From the cell containing the given text, extract its center point as [X, Y] coordinate. 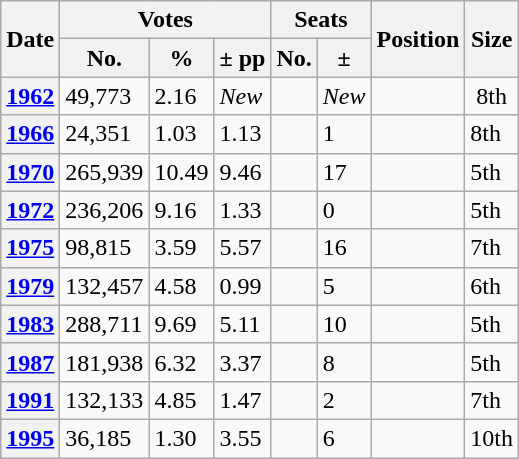
Position [418, 39]
1.33 [242, 210]
6 [344, 438]
1.30 [182, 438]
1995 [30, 438]
1.47 [242, 400]
10th [492, 438]
36,185 [104, 438]
6th [492, 286]
24,351 [104, 134]
5 [344, 286]
% [182, 58]
288,711 [104, 324]
1972 [30, 210]
10.49 [182, 172]
9.69 [182, 324]
1962 [30, 96]
4.85 [182, 400]
± pp [242, 58]
1966 [30, 134]
Date [30, 39]
9.46 [242, 172]
2.16 [182, 96]
5.11 [242, 324]
49,773 [104, 96]
9.16 [182, 210]
1970 [30, 172]
4.58 [182, 286]
0 [344, 210]
1 [344, 134]
17 [344, 172]
Seats [321, 20]
8 [344, 362]
3.59 [182, 248]
1979 [30, 286]
0.99 [242, 286]
265,939 [104, 172]
132,457 [104, 286]
3.55 [242, 438]
3.37 [242, 362]
1983 [30, 324]
1.03 [182, 134]
Size [492, 39]
5.57 [242, 248]
1.13 [242, 134]
132,133 [104, 400]
2 [344, 400]
1991 [30, 400]
6.32 [182, 362]
10 [344, 324]
98,815 [104, 248]
1975 [30, 248]
236,206 [104, 210]
16 [344, 248]
Votes [166, 20]
± [344, 58]
1987 [30, 362]
181,938 [104, 362]
